Determine the (x, y) coordinate at the center of the cell enclosing the given text.  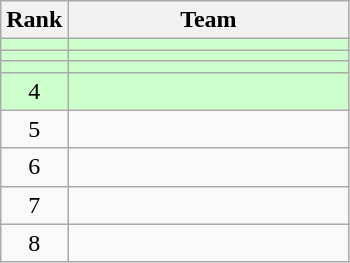
Team (208, 20)
Rank (34, 20)
7 (34, 205)
6 (34, 167)
8 (34, 243)
4 (34, 91)
5 (34, 129)
